Return (x, y) of the center of cell containing provided text 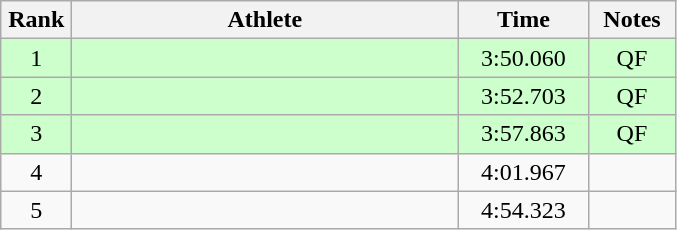
3:50.060 (524, 58)
Notes (632, 20)
Athlete (265, 20)
3:52.703 (524, 96)
3:57.863 (524, 134)
4:54.323 (524, 210)
Rank (36, 20)
5 (36, 210)
4 (36, 172)
3 (36, 134)
1 (36, 58)
2 (36, 96)
Time (524, 20)
4:01.967 (524, 172)
